Detect which cell encompasses the target text, then output its [x, y] center coordinate. 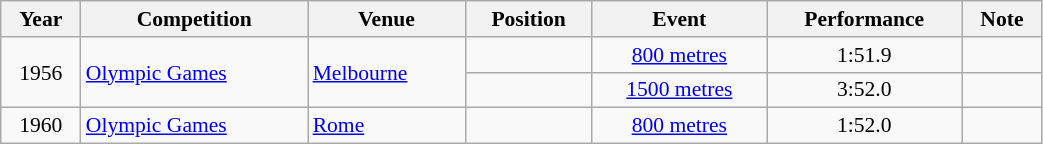
Melbourne [387, 72]
Note [1002, 19]
Position [528, 19]
Year [41, 19]
Rome [387, 126]
1500 metres [680, 90]
Competition [194, 19]
1:51.9 [864, 55]
Venue [387, 19]
Performance [864, 19]
Event [680, 19]
1956 [41, 72]
3:52.0 [864, 90]
1:52.0 [864, 126]
1960 [41, 126]
